Return (X, Y) of the center of cell containing provided text 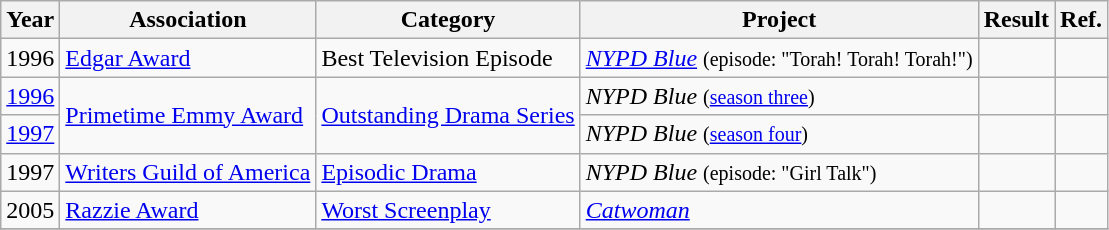
Edgar Award (188, 58)
Result (1016, 20)
Category (448, 20)
Outstanding Drama Series (448, 115)
Worst Screenplay (448, 210)
Episodic Drama (448, 172)
Razzie Award (188, 210)
Year (30, 20)
Writers Guild of America (188, 172)
Ref. (1082, 20)
Project (779, 20)
NYPD Blue (season three) (779, 96)
Best Television Episode (448, 58)
NYPD Blue (season four) (779, 134)
Primetime Emmy Award (188, 115)
Catwoman (779, 210)
Association (188, 20)
NYPD Blue (episode: "Torah! Torah! Torah!") (779, 58)
NYPD Blue (episode: "Girl Talk") (779, 172)
2005 (30, 210)
